Scan for the cell matching the given text and deliver its (X, Y) coordinate at center. 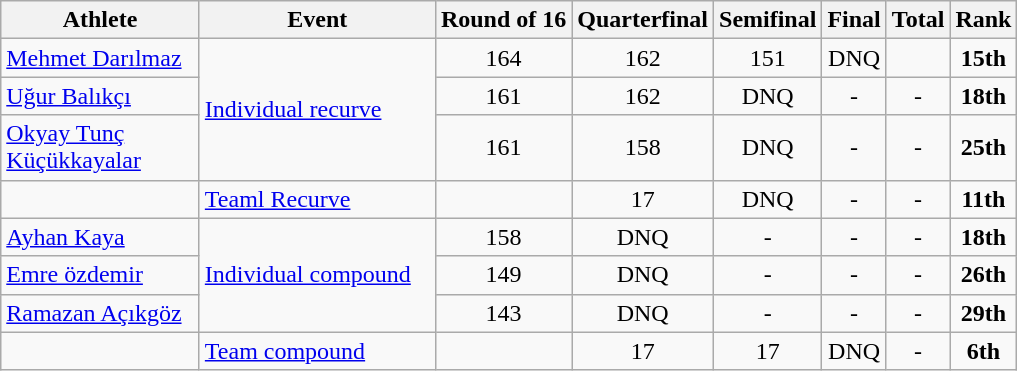
Teaml Recurve (317, 199)
Event (317, 20)
Ayhan Kaya (100, 237)
Emre özdemir (100, 275)
15th (984, 58)
Total (918, 20)
Individual recurve (317, 110)
Final (854, 20)
Round of 16 (503, 20)
Semifinal (768, 20)
Uğur Balıkçı (100, 96)
149 (503, 275)
6th (984, 351)
164 (503, 58)
Mehmet Darılmaz (100, 58)
Rank (984, 20)
Quarterfinal (643, 20)
Okyay Tunç Küçükkayalar (100, 148)
29th (984, 313)
26th (984, 275)
151 (768, 58)
Individual compound (317, 275)
Athlete (100, 20)
25th (984, 148)
143 (503, 313)
Team compound (317, 351)
11th (984, 199)
Ramazan Açıkgöz (100, 313)
